Detect which cell encompasses the target text, then output its [x, y] center coordinate. 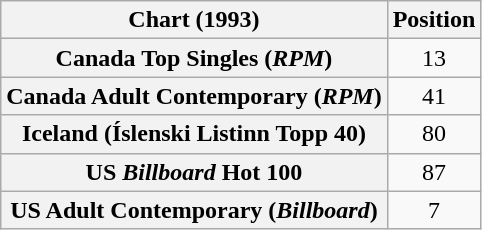
13 [434, 58]
US Adult Contemporary (Billboard) [194, 210]
7 [434, 210]
87 [434, 172]
Chart (1993) [194, 20]
US Billboard Hot 100 [194, 172]
Position [434, 20]
41 [434, 96]
80 [434, 134]
Canada Top Singles (RPM) [194, 58]
Canada Adult Contemporary (RPM) [194, 96]
Iceland (Íslenski Listinn Topp 40) [194, 134]
